Locate the cell with the specified text and output its (X, Y) center coordinate. 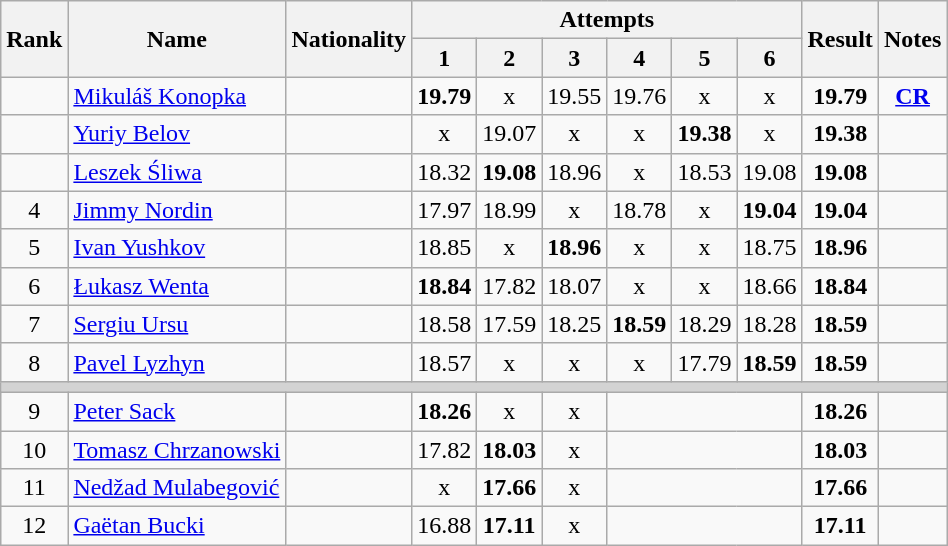
Notes (912, 39)
1 (444, 58)
17.97 (444, 210)
Sergiu Ursu (177, 324)
7 (34, 324)
Peter Sack (177, 411)
Jimmy Nordin (177, 210)
18.57 (444, 362)
18.28 (770, 324)
Mikuláš Konopka (177, 96)
17.59 (510, 324)
19.07 (510, 134)
18.07 (574, 286)
12 (34, 526)
Pavel Lyzhyn (177, 362)
18.32 (444, 172)
Name (177, 39)
10 (34, 449)
Ivan Yushkov (177, 248)
19.76 (640, 96)
Łukasz Wenta (177, 286)
Attempts (607, 20)
18.29 (704, 324)
18.99 (510, 210)
Gaëtan Bucki (177, 526)
17.79 (704, 362)
2 (510, 58)
Leszek Śliwa (177, 172)
CR (912, 96)
Tomasz Chrzanowski (177, 449)
Nationality (349, 39)
18.66 (770, 286)
19.55 (574, 96)
3 (574, 58)
Nedžad Mulabegović (177, 488)
Result (840, 39)
9 (34, 411)
Rank (34, 39)
18.53 (704, 172)
16.88 (444, 526)
11 (34, 488)
18.85 (444, 248)
Yuriy Belov (177, 134)
18.58 (444, 324)
18.78 (640, 210)
18.25 (574, 324)
18.75 (770, 248)
8 (34, 362)
